Capture the cell that displays the provided text and extract its (x, y) central coordinate. 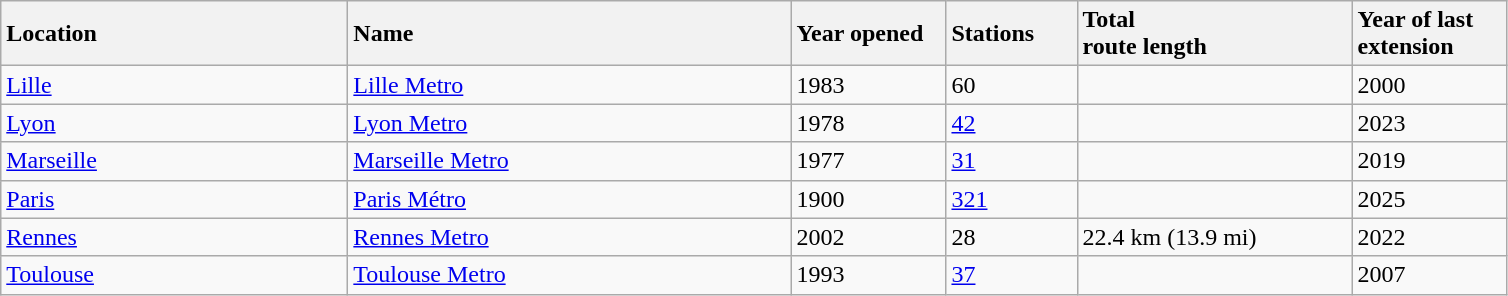
2019 (1430, 161)
2022 (1430, 237)
Lyon Metro (570, 123)
22.4 km (13.9 mi) (1214, 237)
Location (174, 34)
Toulouse Metro (570, 275)
1978 (868, 123)
Lille Metro (570, 85)
321 (1012, 199)
28 (1012, 237)
Totalroute length (1214, 34)
Year opened (868, 34)
31 (1012, 161)
2007 (1430, 275)
2000 (1430, 85)
2025 (1430, 199)
Toulouse (174, 275)
1983 (868, 85)
1977 (868, 161)
Paris Métro (570, 199)
Rennes (174, 237)
Marseille Metro (570, 161)
42 (1012, 123)
Stations (1012, 34)
Rennes Metro (570, 237)
1900 (868, 199)
Name (570, 34)
1993 (868, 275)
2002 (868, 237)
Year of last extension (1430, 34)
2023 (1430, 123)
37 (1012, 275)
Marseille (174, 161)
Lille (174, 85)
Lyon (174, 123)
60 (1012, 85)
Paris (174, 199)
